Detect which cell encompasses the target text, then output its (X, Y) center coordinate. 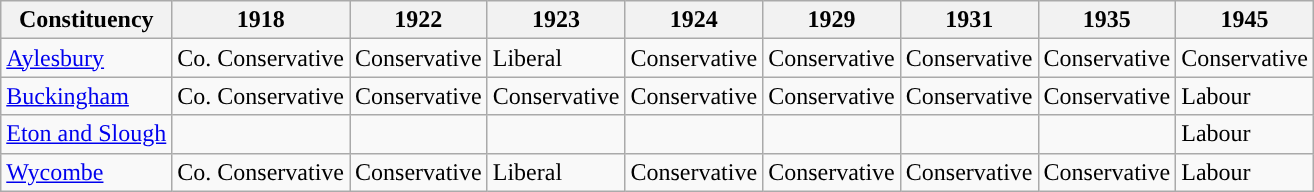
Constituency (86, 20)
Eton and Slough (86, 134)
1918 (261, 20)
1931 (969, 20)
1935 (1107, 20)
Aylesbury (86, 58)
1929 (832, 20)
Wycombe (86, 172)
1923 (556, 20)
1945 (1245, 20)
Buckingham (86, 96)
1922 (419, 20)
1924 (694, 20)
